Identify which cell holds the provided text, then report its (X, Y) central coordinate. 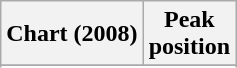
Peakposition (189, 34)
Chart (2008) (72, 34)
